Extract the (X, Y) coordinate from the center of the cell holding the provided text.  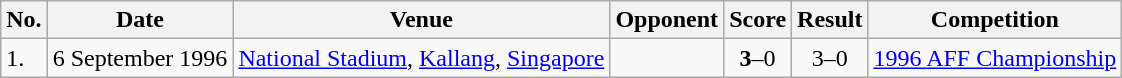
Opponent (667, 20)
1. (24, 58)
1996 AFF Championship (995, 58)
Competition (995, 20)
Venue (422, 20)
6 September 1996 (140, 58)
Score (758, 20)
National Stadium, Kallang, Singapore (422, 58)
Result (830, 20)
No. (24, 20)
Date (140, 20)
